Determine the [X, Y] coordinate at the center of the cell enclosing the given text.  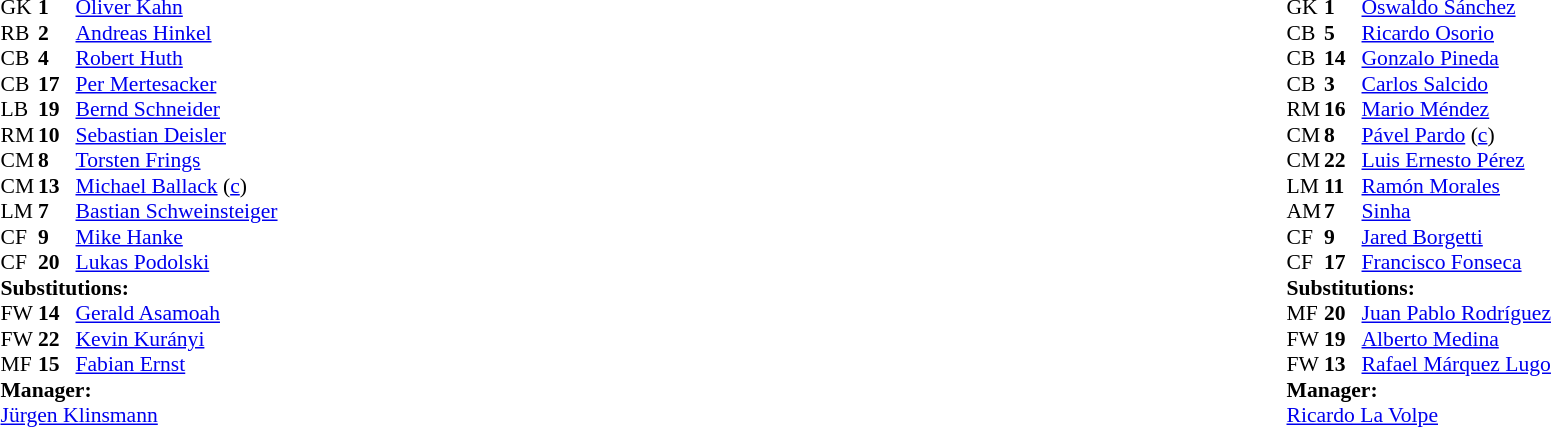
Rafael Márquez Lugo [1456, 365]
Sebastian Deisler [177, 135]
LB [19, 109]
Mario Méndez [1456, 109]
Luis Ernesto Pérez [1456, 161]
Fabian Ernst [177, 365]
Gonzalo Pineda [1456, 59]
16 [1343, 109]
Gerald Asamoah [177, 313]
Robert Huth [177, 59]
Bastian Schweinsteiger [177, 211]
Alberto Medina [1456, 339]
Bernd Schneider [177, 109]
Ricardo Osorio [1456, 33]
2 [57, 33]
3 [1343, 84]
Carlos Salcido [1456, 84]
RB [19, 33]
Michael Ballack (c) [177, 186]
Pável Pardo (c) [1456, 135]
5 [1343, 33]
AM [1306, 211]
Andreas Hinkel [177, 33]
Francisco Fonseca [1456, 263]
Mike Hanke [177, 237]
15 [57, 365]
Ramón Morales [1456, 186]
11 [1343, 186]
Lukas Podolski [177, 263]
Juan Pablo Rodríguez [1456, 313]
Kevin Kurányi [177, 339]
Sinha [1456, 211]
Per Mertesacker [177, 84]
4 [57, 59]
10 [57, 135]
Jared Borgetti [1456, 237]
Torsten Frings [177, 161]
